Pinpoint the cell where the given text exists, returning its [X, Y] midpoint coordinate. 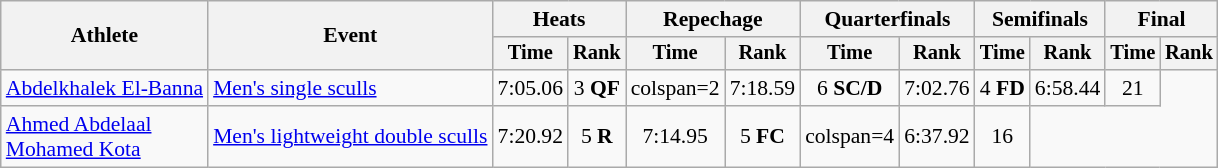
Repechage [714, 19]
6:58.44 [1068, 88]
Quarterfinals [888, 19]
16 [1002, 136]
colspan=4 [850, 136]
7:02.76 [936, 88]
5 R [597, 136]
7:05.06 [530, 88]
Ahmed AbdelaalMohamed Kota [104, 136]
Men's lightweight double sculls [350, 136]
Heats [560, 19]
21 [1132, 88]
7:14.95 [676, 136]
Final [1161, 19]
colspan=2 [676, 88]
4 FD [1002, 88]
6 SC/D [850, 88]
5 FC [762, 136]
7:20.92 [530, 136]
3 QF [597, 88]
7:18.59 [762, 88]
Athlete [104, 36]
6:37.92 [936, 136]
Men's single sculls [350, 88]
Abdelkhalek El-Banna [104, 88]
Semifinals [1040, 19]
Event [350, 36]
